Scan for the cell matching the given text and deliver its [X, Y] coordinate at center. 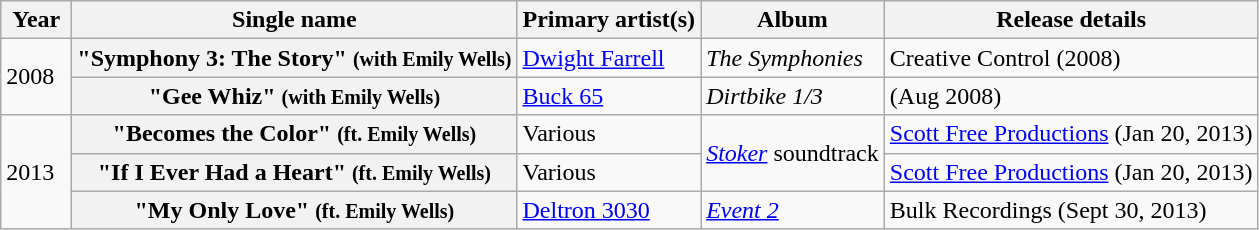
The Symphonies [793, 58]
Primary artist(s) [609, 20]
Year [36, 20]
Event 2 [793, 210]
"My Only Love" (ft. Emily Wells) [294, 210]
Single name [294, 20]
Buck 65 [609, 96]
Release details [1071, 20]
Dirtbike 1/3 [793, 96]
Creative Control (2008) [1071, 58]
Dwight Farrell [609, 58]
Deltron 3030 [609, 210]
2008 [36, 77]
"Symphony 3: The Story" (with Emily Wells) [294, 58]
(Aug 2008) [1071, 96]
Bulk Recordings (Sept 30, 2013) [1071, 210]
"If I Ever Had a Heart" (ft. Emily Wells) [294, 172]
"Becomes the Color" (ft. Emily Wells) [294, 134]
Stoker soundtrack [793, 153]
Album [793, 20]
"Gee Whiz" (with Emily Wells) [294, 96]
2013 [36, 172]
